Scan for the cell matching the given text and deliver its [X, Y] coordinate at center. 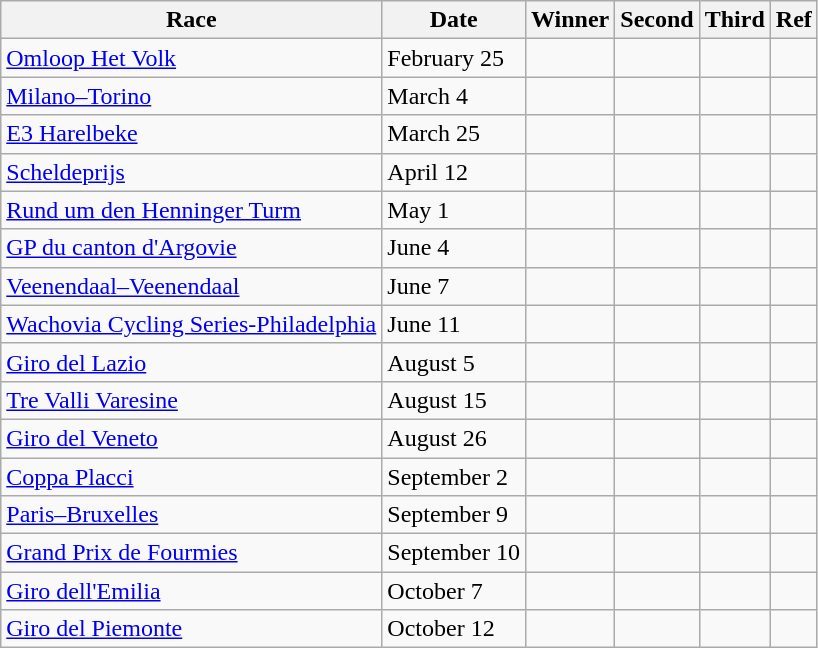
Ref [794, 20]
Milano–Torino [192, 96]
Veenendaal–Veenendaal [192, 286]
E3 Harelbeke [192, 134]
October 12 [454, 629]
Paris–Bruxelles [192, 515]
Scheldeprijs [192, 172]
March 4 [454, 96]
Omloop Het Volk [192, 58]
October 7 [454, 591]
June 7 [454, 286]
September 10 [454, 553]
May 1 [454, 210]
Race [192, 20]
Wachovia Cycling Series-Philadelphia [192, 324]
Winner [570, 20]
August 15 [454, 400]
August 5 [454, 362]
Giro del Piemonte [192, 629]
Giro del Veneto [192, 438]
February 25 [454, 58]
September 9 [454, 515]
Grand Prix de Fourmies [192, 553]
March 25 [454, 134]
April 12 [454, 172]
Tre Valli Varesine [192, 400]
August 26 [454, 438]
Second [657, 20]
Giro dell'Emilia [192, 591]
September 2 [454, 477]
GP du canton d'Argovie [192, 248]
Date [454, 20]
Third [734, 20]
June 11 [454, 324]
Rund um den Henninger Turm [192, 210]
Coppa Placci [192, 477]
June 4 [454, 248]
Giro del Lazio [192, 362]
